Return [x, y] of the center of cell containing provided text 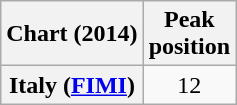
Italy (FIMI) [72, 85]
12 [189, 85]
Chart (2014) [72, 34]
Peakposition [189, 34]
